Find where the given text appears and provide that cell's center as [X, Y] coordinate. 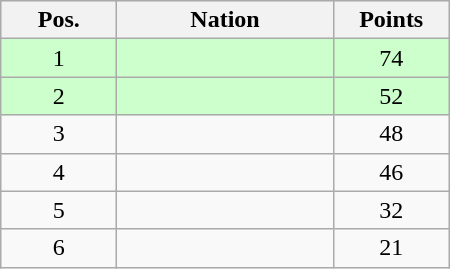
48 [391, 134]
1 [59, 58]
74 [391, 58]
52 [391, 96]
6 [59, 248]
Nation [225, 20]
3 [59, 134]
46 [391, 172]
32 [391, 210]
4 [59, 172]
21 [391, 248]
Points [391, 20]
2 [59, 96]
5 [59, 210]
Pos. [59, 20]
